Find where the given text appears and provide that cell's center as [X, Y] coordinate. 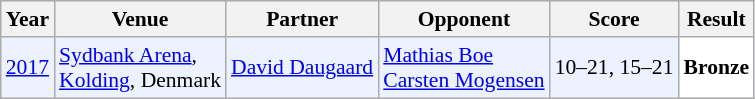
Bronze [716, 68]
Year [28, 19]
Score [614, 19]
2017 [28, 68]
Result [716, 19]
Sydbank Arena,Kolding, Denmark [140, 68]
Partner [302, 19]
David Daugaard [302, 68]
Mathias Boe Carsten Mogensen [464, 68]
Opponent [464, 19]
10–21, 15–21 [614, 68]
Venue [140, 19]
